Find where the given text appears and provide that cell's center as [X, Y] coordinate. 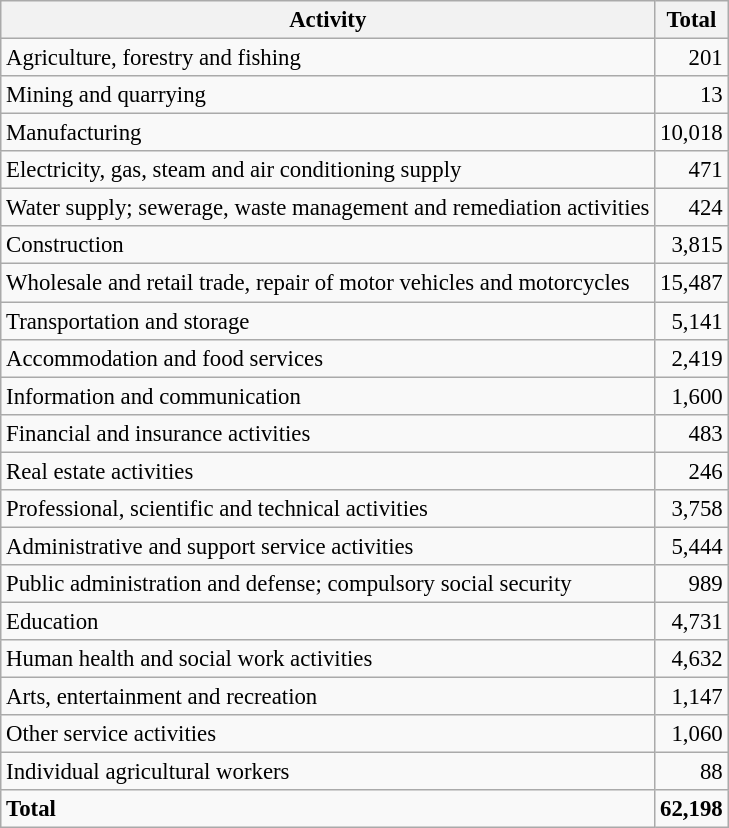
3,758 [692, 509]
15,487 [692, 283]
Individual agricultural workers [328, 772]
Real estate activities [328, 471]
Manufacturing [328, 133]
Mining and quarrying [328, 95]
10,018 [692, 133]
424 [692, 208]
Water supply; sewerage, waste management and remediation activities [328, 208]
Financial and insurance activities [328, 433]
Arts, entertainment and recreation [328, 697]
1,060 [692, 734]
5,141 [692, 321]
4,731 [692, 621]
Wholesale and retail trade, repair of motor vehicles and motorcycles [328, 283]
246 [692, 471]
Transportation and storage [328, 321]
Public administration and defense; compulsory social security [328, 584]
Professional, scientific and technical activities [328, 509]
Human health and social work activities [328, 659]
201 [692, 58]
88 [692, 772]
Construction [328, 245]
1,600 [692, 396]
Administrative and support service activities [328, 546]
5,444 [692, 546]
471 [692, 170]
Education [328, 621]
3,815 [692, 245]
Agriculture, forestry and fishing [328, 58]
Accommodation and food services [328, 358]
Electricity, gas, steam and air conditioning supply [328, 170]
Activity [328, 20]
Information and communication [328, 396]
62,198 [692, 809]
989 [692, 584]
13 [692, 95]
2,419 [692, 358]
483 [692, 433]
Other service activities [328, 734]
4,632 [692, 659]
1,147 [692, 697]
